Return the [X, Y] coordinate for the center point of the cell that contains the specified text.  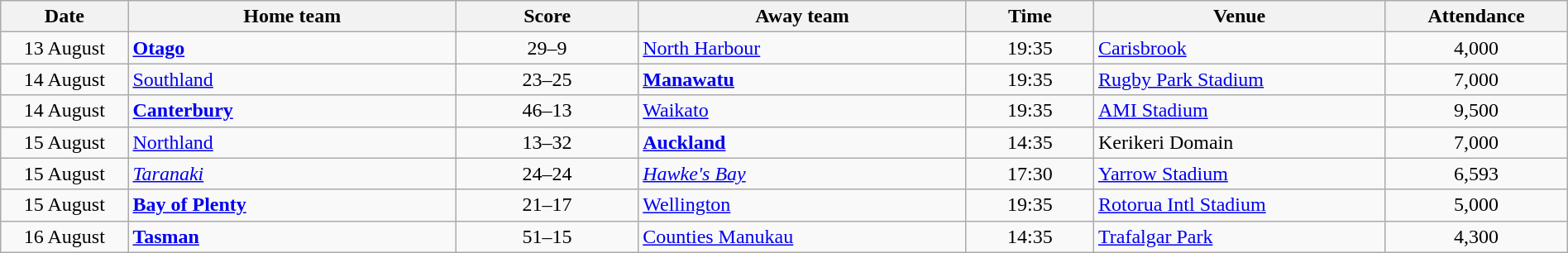
13 August [65, 48]
Southland [293, 79]
4,300 [1476, 236]
29–9 [547, 48]
North Harbour [802, 48]
Score [547, 17]
4,000 [1476, 48]
17:30 [1030, 174]
Yarrow Stadium [1239, 174]
46–13 [547, 111]
Northland [293, 142]
13–32 [547, 142]
Rugby Park Stadium [1239, 79]
Rotorua Intl Stadium [1239, 205]
Canterbury [293, 111]
Counties Manukau [802, 236]
Bay of Plenty [293, 205]
9,500 [1476, 111]
Kerikeri Domain [1239, 142]
Wellington [802, 205]
Tasman [293, 236]
Hawke's Bay [802, 174]
Time [1030, 17]
Auckland [802, 142]
Home team [293, 17]
Manawatu [802, 79]
Away team [802, 17]
16 August [65, 236]
Waikato [802, 111]
21–17 [547, 205]
Carisbrook [1239, 48]
6,593 [1476, 174]
Date [65, 17]
24–24 [547, 174]
Trafalgar Park [1239, 236]
AMI Stadium [1239, 111]
Taranaki [293, 174]
23–25 [547, 79]
Otago [293, 48]
Attendance [1476, 17]
51–15 [547, 236]
5,000 [1476, 205]
Venue [1239, 17]
